Return [x, y] of the center of cell containing provided text 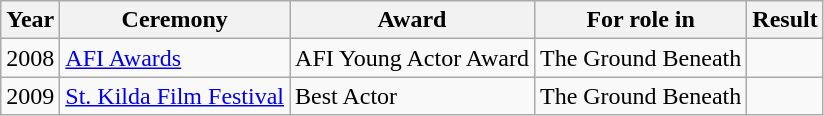
Award [412, 20]
2008 [30, 58]
Ceremony [175, 20]
For role in [640, 20]
Year [30, 20]
St. Kilda Film Festival [175, 96]
2009 [30, 96]
AFI Awards [175, 58]
Best Actor [412, 96]
AFI Young Actor Award [412, 58]
Result [785, 20]
